Search for the cell housing the specified text and yield its (X, Y) center coordinate. 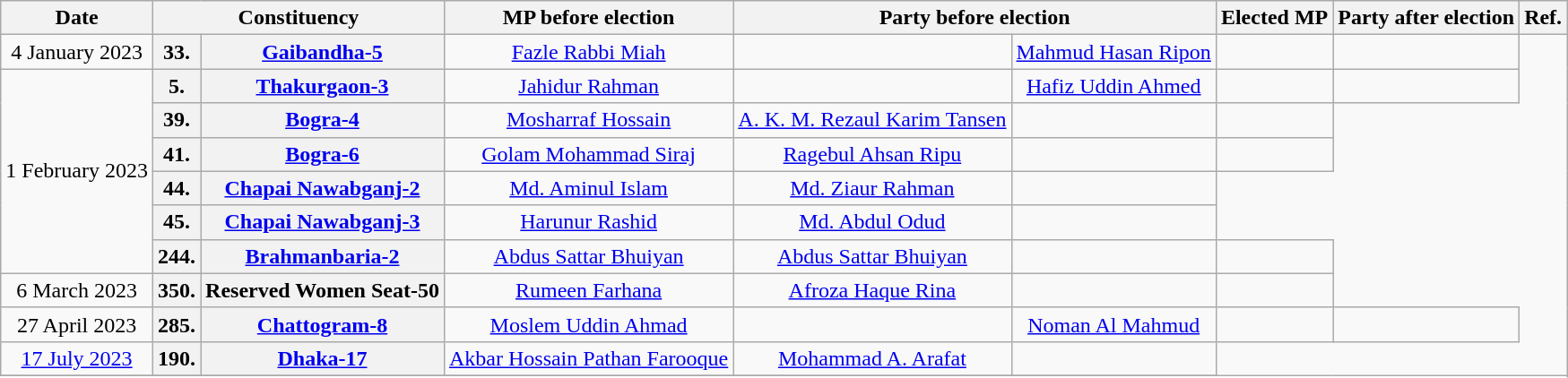
Date (77, 18)
Reserved Women Seat-50 (323, 290)
17 July 2023 (77, 358)
Constituency (298, 18)
350. (176, 290)
Chapai Nawabganj-3 (323, 222)
4 January 2023 (77, 52)
Bogra-4 (323, 120)
Ref. (1544, 18)
Dhaka-17 (323, 358)
1 February 2023 (77, 171)
Md. Ziaur Rahman (872, 188)
Mosharraf Hossain (588, 120)
Afroza Haque Rina (872, 290)
Bogra-6 (323, 154)
41. (176, 154)
Noman Al Mahmud (1113, 324)
27 April 2023 (77, 324)
Party after election (1426, 18)
Akbar Hossain Pathan Farooque (588, 358)
Fazle Rabbi Miah (588, 52)
33. (176, 52)
Gaibandha-5 (323, 52)
Ragebul Ahsan Ripu (872, 154)
44. (176, 188)
5. (176, 86)
Md. Abdul Odud (872, 222)
Harunur Rashid (588, 222)
Hafiz Uddin Ahmed (1113, 86)
Chattogram-8 (323, 324)
Md. Aminul Islam (588, 188)
285. (176, 324)
244. (176, 256)
Mahmud Hasan Ripon (1113, 52)
45. (176, 222)
Golam Mohammad Siraj (588, 154)
Jahidur Rahman (588, 86)
Brahmanbaria-2 (323, 256)
190. (176, 358)
Party before election (975, 18)
Chapai Nawabganj-2 (323, 188)
6 March 2023 (77, 290)
Moslem Uddin Ahmad (588, 324)
A. K. M. Rezaul Karim Tansen (872, 120)
MP before election (588, 18)
39. (176, 120)
Mohammad A. Arafat (872, 358)
Elected MP (1274, 18)
Rumeen Farhana (588, 290)
Thakurgaon-3 (323, 86)
